Pinpoint the cell where the given text exists, returning its [X, Y] midpoint coordinate. 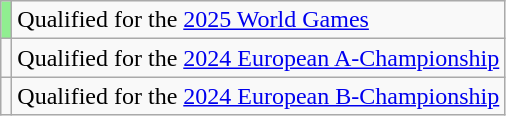
Qualified for the 2024 European A-Championship [258, 58]
Qualified for the 2025 World Games [258, 20]
Qualified for the 2024 European B-Championship [258, 96]
